Search for the cell housing the specified text and yield its (x, y) center coordinate. 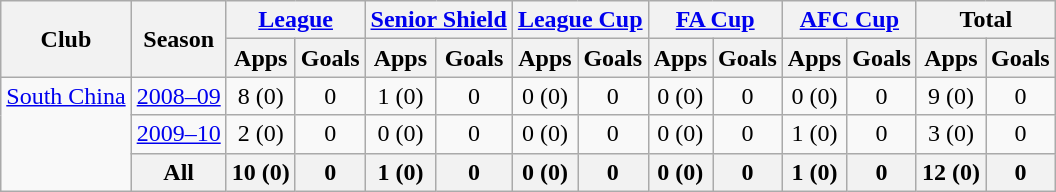
League (296, 20)
9 (0) (950, 96)
8 (0) (260, 96)
2008–09 (178, 96)
2 (0) (260, 134)
12 (0) (950, 172)
Season (178, 39)
Total (986, 20)
All (178, 172)
League Cup (580, 20)
FA Cup (715, 20)
2009–10 (178, 134)
South China (66, 134)
AFC Cup (849, 20)
10 (0) (260, 172)
Club (66, 39)
Senior Shield (438, 20)
3 (0) (950, 134)
